Search for the cell housing the specified text and yield its (X, Y) center coordinate. 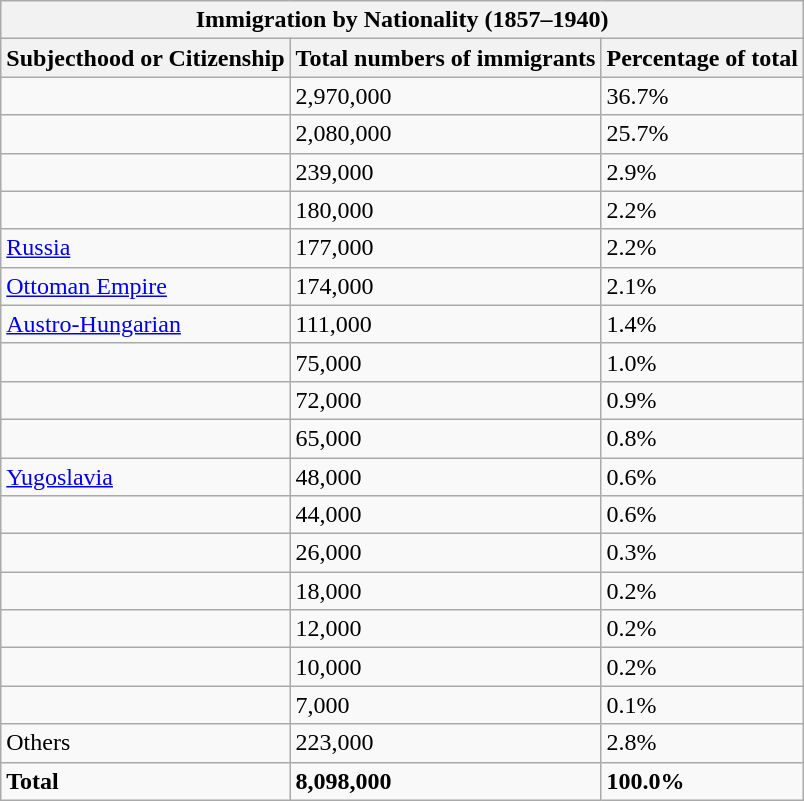
72,000 (446, 400)
26,000 (446, 553)
25.7% (702, 134)
180,000 (446, 210)
239,000 (446, 172)
0.8% (702, 438)
Immigration by Nationality (1857–1940) (402, 20)
1.0% (702, 362)
100.0% (702, 781)
44,000 (446, 515)
223,000 (446, 743)
18,000 (446, 591)
Austro-Hungarian (146, 324)
2.9% (702, 172)
Others (146, 743)
1.4% (702, 324)
174,000 (446, 286)
Total (146, 781)
10,000 (446, 667)
8,098,000 (446, 781)
7,000 (446, 705)
0.1% (702, 705)
2,970,000 (446, 96)
Subjecthood or Citizenship (146, 58)
Ottoman Empire (146, 286)
48,000 (446, 477)
36.7% (702, 96)
111,000 (446, 324)
75,000 (446, 362)
Total numbers of immigrants (446, 58)
Percentage of total (702, 58)
12,000 (446, 629)
2.1% (702, 286)
65,000 (446, 438)
Russia (146, 248)
177,000 (446, 248)
2,080,000 (446, 134)
Yugoslavia (146, 477)
0.9% (702, 400)
2.8% (702, 743)
0.3% (702, 553)
